Identify which cell holds the provided text, then report its (x, y) central coordinate. 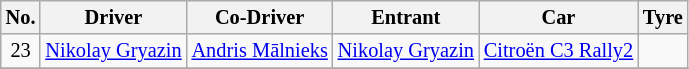
Andris Mālnieks (260, 51)
Co-Driver (260, 17)
Tyre (663, 17)
Citroën C3 Rally2 (558, 51)
Car (558, 17)
Driver (113, 17)
23 (21, 51)
No. (21, 17)
Entrant (406, 17)
